For the text-containing cell, return its midpoint in [x, y] coordinate format. 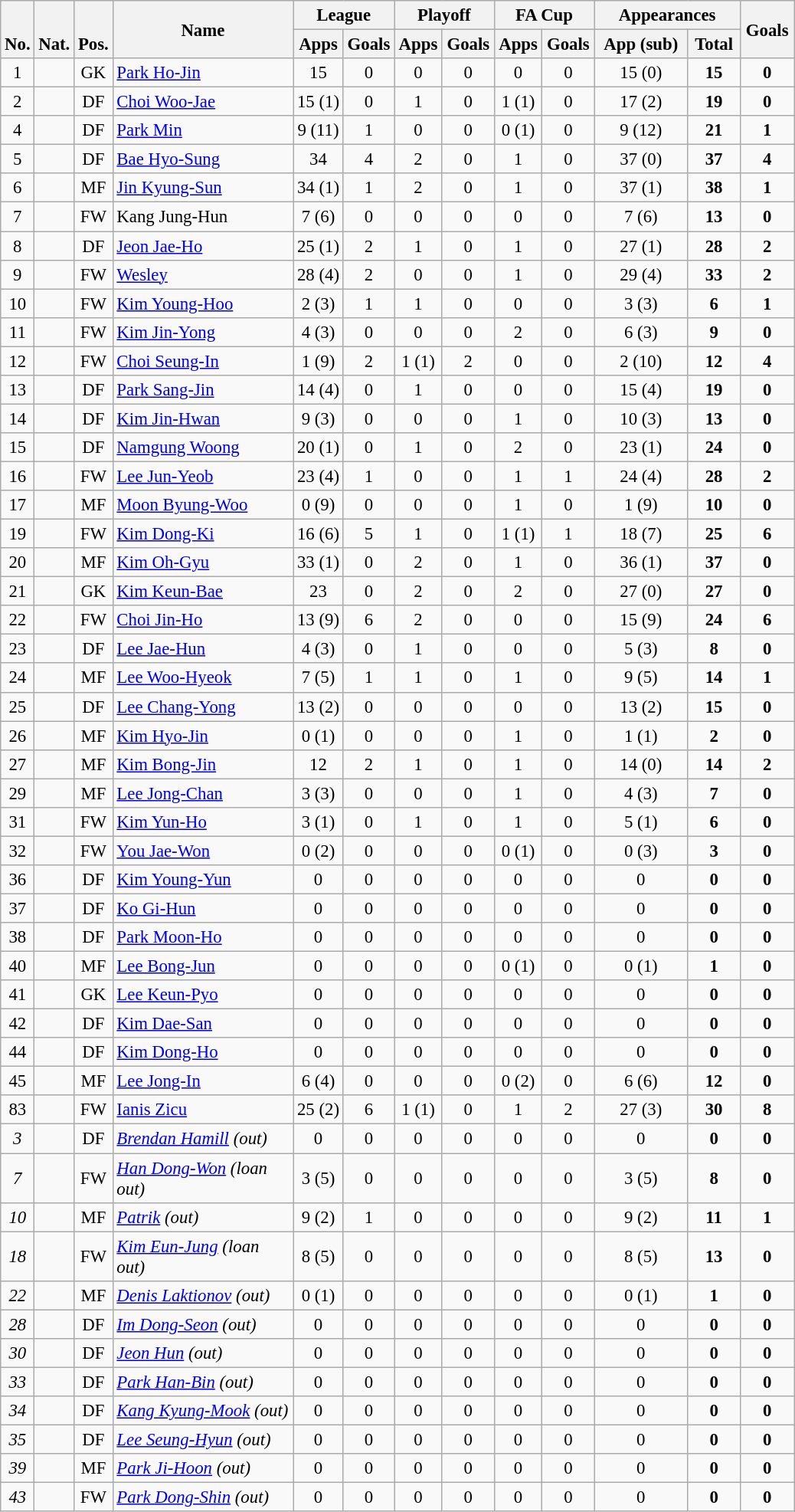
FA Cup [544, 15]
25 (2) [319, 1110]
23 (4) [319, 476]
Wesley [203, 274]
Kim Jin-Yong [203, 332]
Han Dong-Won (loan out) [203, 1179]
10 (3) [641, 418]
Ianis Zicu [203, 1110]
Kim Keun-Bae [203, 592]
Kim Jin-Hwan [203, 418]
Denis Laktionov (out) [203, 1295]
No. [18, 29]
Park Min [203, 130]
0 (9) [319, 505]
43 [18, 1497]
45 [18, 1081]
Kim Young-Hoo [203, 303]
15 (0) [641, 73]
Park Ji-Hoon (out) [203, 1468]
Kim Yun-Ho [203, 822]
Moon Byung-Woo [203, 505]
Im Dong-Seon (out) [203, 1324]
5 (3) [641, 649]
37 (0) [641, 159]
15 (4) [641, 390]
31 [18, 822]
Choi Seung-In [203, 361]
Lee Jong-In [203, 1081]
41 [18, 995]
9 (3) [319, 418]
27 (0) [641, 592]
Lee Jong-Chan [203, 793]
17 [18, 505]
5 (1) [641, 822]
Park Dong-Shin (out) [203, 1497]
18 (7) [641, 534]
37 (1) [641, 188]
Ko Gi-Hun [203, 908]
Lee Seung-Hyun (out) [203, 1439]
Kim Bong-Jin [203, 764]
Park Sang-Jin [203, 390]
83 [18, 1110]
27 (1) [641, 246]
40 [18, 966]
29 (4) [641, 274]
6 (6) [641, 1081]
League [344, 15]
32 [18, 851]
Appearances [668, 15]
Jin Kyung-Sun [203, 188]
Kang Jung-Hun [203, 217]
14 (0) [641, 764]
Kim Hyo-Jin [203, 736]
Total [714, 44]
Park Moon-Ho [203, 937]
Lee Woo-Hyeok [203, 678]
7 (5) [319, 678]
6 (3) [641, 332]
Lee Keun-Pyo [203, 995]
3 (1) [319, 822]
Kim Dae-San [203, 1024]
Kim Eun-Jung (loan out) [203, 1257]
Lee Chang-Yong [203, 707]
Choi Woo-Jae [203, 102]
34 (1) [319, 188]
6 (4) [319, 1081]
29 [18, 793]
39 [18, 1468]
18 [18, 1257]
14 (4) [319, 390]
Jeon Jae-Ho [203, 246]
24 (4) [641, 476]
Patrik (out) [203, 1217]
20 [18, 562]
9 (12) [641, 130]
26 [18, 736]
25 (1) [319, 246]
28 (4) [319, 274]
App (sub) [641, 44]
Lee Jun-Yeob [203, 476]
36 [18, 880]
2 (3) [319, 303]
20 (1) [319, 448]
Choi Jin-Ho [203, 620]
Nat. [54, 29]
Kang Kyung-Mook (out) [203, 1411]
9 (11) [319, 130]
13 (9) [319, 620]
35 [18, 1439]
Park Han-Bin (out) [203, 1382]
Kim Oh-Gyu [203, 562]
Namgung Woong [203, 448]
9 (5) [641, 678]
You Jae-Won [203, 851]
33 (1) [319, 562]
23 (1) [641, 448]
Park Ho-Jin [203, 73]
2 (10) [641, 361]
17 (2) [641, 102]
0 (3) [641, 851]
16 [18, 476]
Bae Hyo-Sung [203, 159]
Kim Dong-Ki [203, 534]
Jeon Hun (out) [203, 1353]
42 [18, 1024]
44 [18, 1052]
27 (3) [641, 1110]
Brendan Hamill (out) [203, 1139]
Lee Bong-Jun [203, 966]
Playoff [444, 15]
Lee Jae-Hun [203, 649]
Name [203, 29]
Pos. [93, 29]
15 (1) [319, 102]
Kim Young-Yun [203, 880]
15 (9) [641, 620]
36 (1) [641, 562]
16 (6) [319, 534]
Kim Dong-Ho [203, 1052]
